Identify which cell holds the provided text, then report its (X, Y) central coordinate. 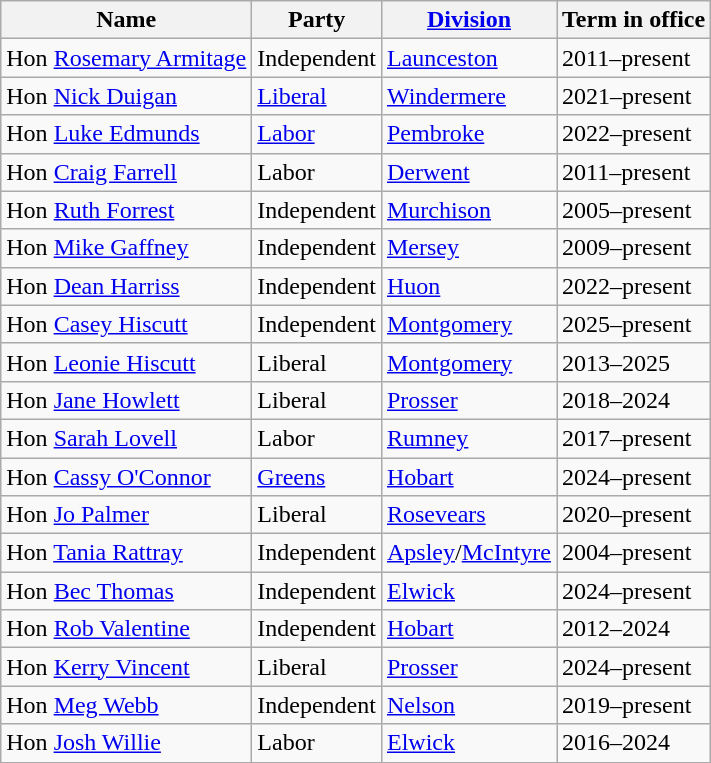
Apsley/McIntyre (468, 553)
Hon Mike Gaffney (126, 248)
Hon Kerry Vincent (126, 667)
2009–present (633, 248)
Hon Bec Thomas (126, 591)
Hon Jo Palmer (126, 515)
Hon Rosemary Armitage (126, 58)
Hon Dean Harriss (126, 286)
2013–2025 (633, 362)
2004–present (633, 553)
Hon Josh Willie (126, 743)
Windermere (468, 96)
Huon (468, 286)
Hon Sarah Lovell (126, 438)
Rumney (468, 438)
2016–2024 (633, 743)
Division (468, 20)
2017–present (633, 438)
Hon Casey Hiscutt (126, 324)
Name (126, 20)
Hon Nick Duigan (126, 96)
Hon Meg Webb (126, 705)
2020–present (633, 515)
2018–2024 (633, 400)
Pembroke (468, 134)
Party (317, 20)
Hon Craig Farrell (126, 172)
2019–present (633, 705)
Nelson (468, 705)
Mersey (468, 248)
Hon Cassy O'Connor (126, 477)
Hon Ruth Forrest (126, 210)
Hon Tania Rattray (126, 553)
2025–present (633, 324)
Greens (317, 477)
Hon Rob Valentine (126, 629)
Hon Leonie Hiscutt (126, 362)
Launceston (468, 58)
2021–present (633, 96)
2012–2024 (633, 629)
Hon Jane Howlett (126, 400)
Hon Luke Edmunds (126, 134)
Term in office (633, 20)
Murchison (468, 210)
Rosevears (468, 515)
Derwent (468, 172)
2005–present (633, 210)
